Locate the cell with the specified text and output its [x, y] center coordinate. 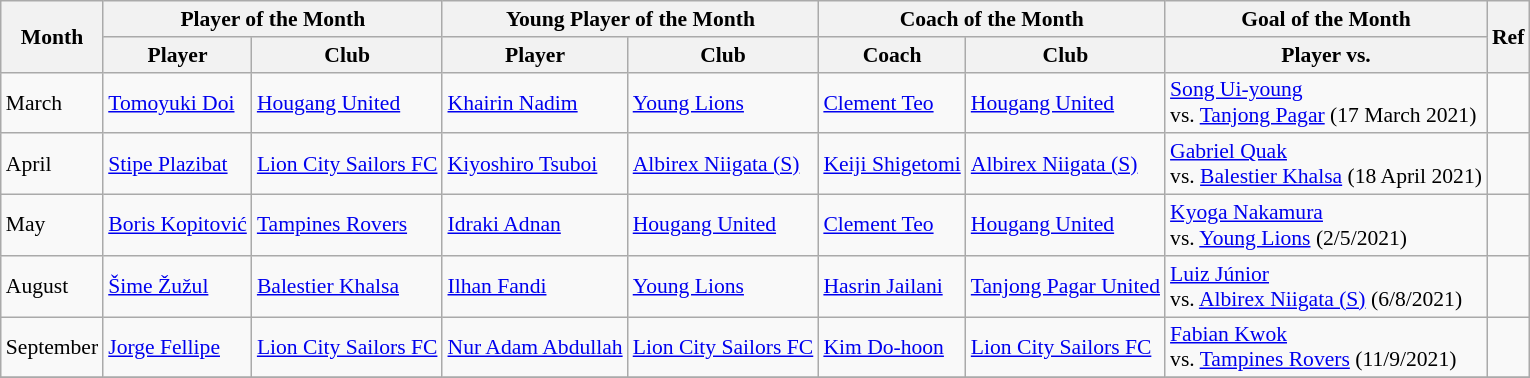
Luiz Júnior vs. Albirex Niigata (S) (6/8/2021) [1326, 286]
Goal of the Month [1326, 19]
Coach [892, 55]
Song Ui-young vs. Tanjong Pagar (17 March 2021) [1326, 102]
Boris Kopitović [178, 226]
Gabriel Quak vs. Balestier Khalsa (18 April 2021) [1326, 164]
Kyoga Nakamura vs. Young Lions (2/5/2021) [1326, 226]
May [52, 226]
Balestier Khalsa [348, 286]
Kim Do-hoon [892, 348]
Fabian Kwok vs. Tampines Rovers (11/9/2021) [1326, 348]
Tampines Rovers [348, 226]
Young Player of the Month [630, 19]
Kiyoshiro Tsuboi [534, 164]
Tomoyuki Doi [178, 102]
Khairin Nadim [534, 102]
September [52, 348]
March [52, 102]
Ilhan Fandi [534, 286]
Šime Žužul [178, 286]
Player vs. [1326, 55]
August [52, 286]
Stipe Plazibat [178, 164]
Nur Adam Abdullah [534, 348]
Tanjong Pagar United [1066, 286]
April [52, 164]
Player of the Month [272, 19]
Idraki Adnan [534, 226]
Month [52, 36]
Coach of the Month [992, 19]
Jorge Fellipe [178, 348]
Keiji Shigetomi [892, 164]
Hasrin Jailani [892, 286]
Ref [1508, 36]
